Scan for the cell matching the given text and deliver its [x, y] coordinate at center. 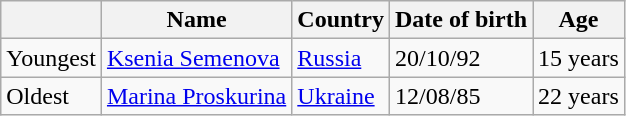
Date of birth [462, 20]
20/10/92 [462, 58]
Oldest [52, 96]
12/08/85 [462, 96]
15 years [579, 58]
Ukraine [341, 96]
Age [579, 20]
22 years [579, 96]
Country [341, 20]
Name [196, 20]
Russia [341, 58]
Marina Proskurina [196, 96]
Youngest [52, 58]
Ksenia Semenova [196, 58]
